Capture the cell that displays the provided text and extract its [X, Y] central coordinate. 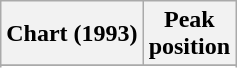
Peakposition [189, 34]
Chart (1993) [72, 34]
